Determine the [x, y] coordinate at the center of the cell enclosing the given text.  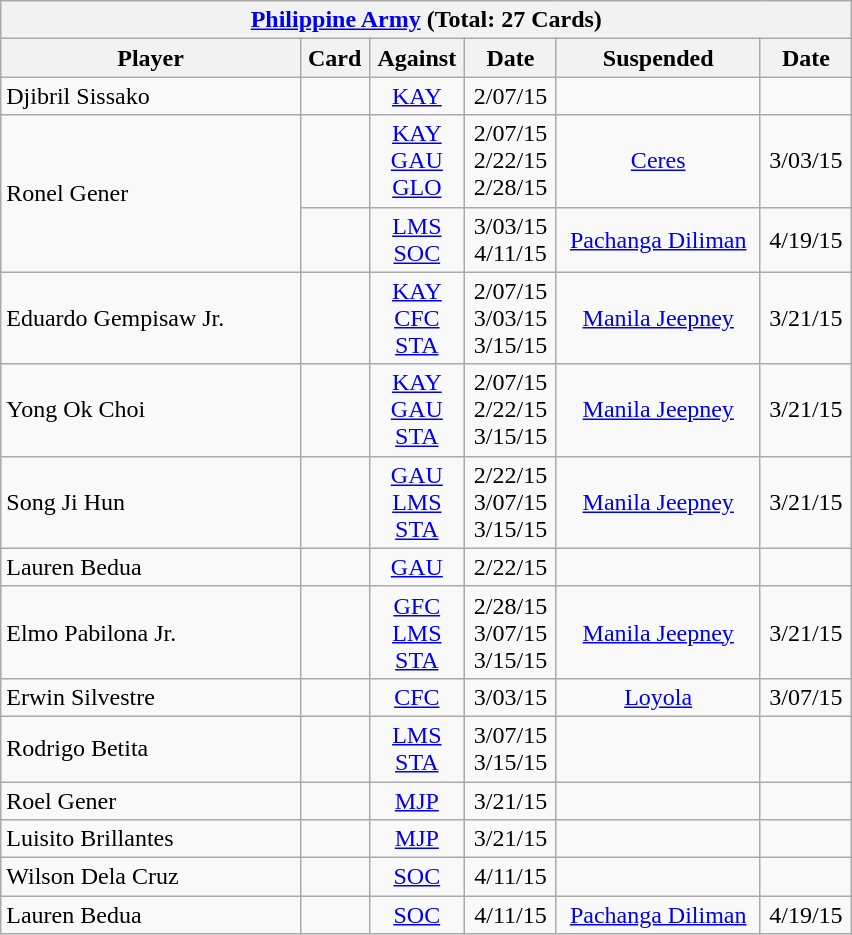
Luisito Brillantes [151, 839]
Erwin Silvestre [151, 697]
LMSSOC [417, 240]
LMSSTA [417, 748]
KAYCFCSTA [417, 318]
KAY [417, 96]
2/07/153/03/153/15/15 [511, 318]
Djibril Sissako [151, 96]
3/07/153/15/15 [511, 748]
Philippine Army (Total: 27 Cards) [426, 20]
2/07/152/22/153/15/15 [511, 410]
GFCLMSSTA [417, 632]
GAU [417, 567]
Rodrigo Betita [151, 748]
Ronel Gener [151, 194]
KAYGAUGLO [417, 161]
Suspended [658, 58]
Card [334, 58]
2/22/15 [511, 567]
Roel Gener [151, 801]
2/22/153/07/153/15/15 [511, 502]
GAULMSSTA [417, 502]
KAYGAUSTA [417, 410]
Eduardo Gempisaw Jr. [151, 318]
Ceres [658, 161]
CFC [417, 697]
2/07/152/22/152/28/15 [511, 161]
Elmo Pabilona Jr. [151, 632]
Player [151, 58]
3/07/15 [806, 697]
2/07/15 [511, 96]
2/28/153/07/153/15/15 [511, 632]
Yong Ok Choi [151, 410]
Wilson Dela Cruz [151, 877]
Loyola [658, 697]
3/03/154/11/15 [511, 240]
Song Ji Hun [151, 502]
Against [417, 58]
